Determine the [x, y] coordinate at the center of the cell enclosing the given text.  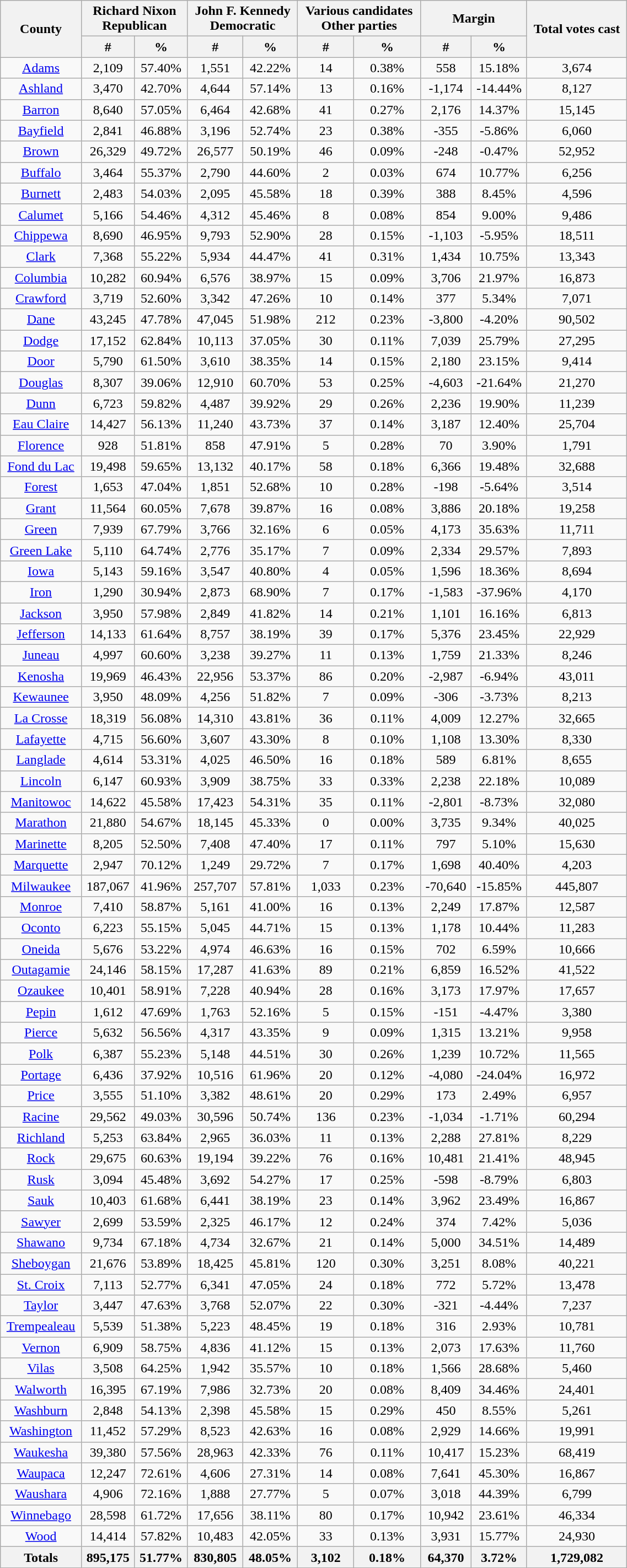
2,848 [108, 1410]
1,759 [446, 655]
13.30% [500, 739]
Waupaca [41, 1473]
38.11% [270, 1515]
9.34% [500, 823]
4,715 [108, 739]
5,166 [108, 214]
Washington [41, 1431]
Sheboygan [41, 1263]
44.71% [270, 928]
Portage [41, 1075]
17.97% [500, 991]
Calumet [41, 214]
558 [446, 68]
63.84% [161, 1138]
-37.96% [500, 592]
2,873 [215, 592]
3,447 [108, 1306]
11,760 [577, 1348]
72.16% [161, 1494]
6,464 [215, 110]
30.94% [161, 592]
-70,640 [446, 886]
47.63% [161, 1306]
40.94% [270, 991]
19,498 [108, 466]
854 [446, 214]
Florence [41, 445]
0.03% [387, 173]
10,483 [215, 1536]
6,441 [215, 1200]
Ozaukee [41, 991]
21.97% [500, 277]
Racine [41, 1117]
8,307 [108, 382]
3,187 [446, 424]
29,675 [108, 1159]
3,382 [215, 1096]
59.16% [161, 571]
7,939 [108, 529]
2,929 [446, 1431]
Monroe [41, 907]
57.29% [161, 1431]
24,146 [108, 970]
3,173 [446, 991]
49.72% [161, 152]
2,947 [108, 865]
3,768 [215, 1306]
-21.64% [500, 382]
30,596 [215, 1117]
36 [326, 718]
45.48% [161, 1179]
Kenosha [41, 676]
-1.71% [500, 1117]
4 [326, 571]
Marinette [41, 844]
39,380 [108, 1452]
4,836 [215, 1348]
46 [326, 152]
8.08% [500, 1263]
1,108 [446, 739]
86 [326, 676]
4,997 [108, 655]
5,539 [108, 1327]
Ashland [41, 89]
5,676 [108, 949]
21.33% [500, 655]
Buffalo [41, 173]
5,632 [108, 1033]
6,341 [215, 1285]
-4.20% [500, 320]
Grant [41, 508]
56.08% [161, 718]
16,873 [577, 277]
54.03% [161, 193]
5.34% [500, 299]
24,930 [577, 1536]
17,287 [215, 970]
Taylor [41, 1306]
53.37% [270, 676]
Waushara [41, 1494]
Winnebago [41, 1515]
Kewaunee [41, 697]
55.15% [161, 928]
42.70% [161, 89]
39 [326, 634]
1,566 [446, 1368]
7,039 [446, 341]
1,791 [577, 445]
14.66% [500, 1431]
10.75% [500, 256]
Jefferson [41, 634]
Walworth [41, 1389]
50.19% [270, 152]
-4.44% [500, 1306]
3,610 [215, 362]
58.87% [161, 907]
0 [326, 823]
56.13% [161, 424]
Douglas [41, 382]
57.82% [161, 1536]
2,699 [108, 1221]
49.03% [161, 1117]
6,576 [215, 277]
10.72% [500, 1054]
8,757 [215, 634]
Total votes cast [577, 29]
1,239 [446, 1054]
10,282 [108, 277]
57.56% [161, 1452]
Adams [41, 68]
51.82% [270, 697]
17,657 [577, 991]
61.96% [270, 1075]
32,688 [577, 466]
5,045 [215, 928]
48.05% [270, 1557]
212 [326, 320]
53.31% [161, 760]
48.61% [270, 1096]
28,598 [108, 1515]
0.27% [387, 110]
Trempealeau [41, 1327]
Oneida [41, 949]
17,656 [215, 1515]
5,934 [215, 256]
3,342 [215, 299]
4,734 [215, 1242]
59.65% [161, 466]
41,522 [577, 970]
Door [41, 362]
50.74% [270, 1117]
46.43% [161, 676]
46.95% [161, 235]
10,481 [446, 1159]
3,555 [108, 1096]
55.22% [161, 256]
24 [326, 1285]
3,102 [326, 1557]
19 [326, 1327]
7,408 [215, 844]
10,403 [108, 1200]
Langlade [41, 760]
12 [326, 1221]
22 [326, 1306]
Oconto [41, 928]
35.57% [270, 1368]
46.88% [161, 131]
Vernon [41, 1348]
12.27% [500, 718]
1,698 [446, 865]
3,909 [215, 781]
-3,800 [446, 320]
1,290 [108, 592]
2,790 [215, 173]
15,145 [577, 110]
19,194 [215, 1159]
Iowa [41, 571]
19.48% [500, 466]
377 [446, 299]
44.47% [270, 256]
1,434 [446, 256]
928 [108, 445]
60.60% [161, 655]
8,127 [577, 89]
21,270 [577, 382]
3,508 [108, 1368]
0.10% [387, 739]
10,942 [446, 1515]
67.79% [161, 529]
62.84% [161, 341]
72.61% [161, 1473]
Burnett [41, 193]
54.13% [161, 1410]
4,596 [577, 193]
3,706 [446, 277]
9.00% [500, 214]
2,176 [446, 110]
2,095 [215, 193]
61.50% [161, 362]
9,414 [577, 362]
10,781 [577, 1327]
3,931 [446, 1536]
2,849 [215, 613]
772 [446, 1285]
7,986 [215, 1389]
Pierce [41, 1033]
4,614 [108, 760]
1,888 [215, 1494]
28,963 [215, 1452]
34.46% [500, 1389]
6,909 [108, 1348]
8,640 [108, 110]
6,060 [577, 131]
136 [326, 1117]
44.39% [500, 1494]
56.56% [161, 1033]
12.40% [500, 424]
37 [326, 424]
-355 [446, 131]
2,180 [446, 362]
2,776 [215, 550]
54.46% [161, 214]
Various candidatesOther parties [360, 19]
4,009 [446, 718]
47.91% [270, 445]
3,719 [108, 299]
45.81% [270, 1263]
2,236 [446, 403]
6,366 [446, 466]
42.63% [270, 1431]
-198 [446, 487]
895,175 [108, 1557]
57.98% [161, 613]
11,239 [577, 403]
38.35% [270, 362]
4,203 [577, 865]
Milwaukee [41, 886]
1,315 [446, 1033]
1,763 [215, 1012]
39.87% [270, 508]
18,145 [215, 823]
4,312 [215, 214]
27.77% [270, 1494]
32.16% [270, 529]
35 [326, 802]
38.97% [270, 277]
43.35% [270, 1033]
47.40% [270, 844]
Lincoln [41, 781]
Wood [41, 1536]
57.05% [161, 110]
1,596 [446, 571]
1,653 [108, 487]
35.17% [270, 550]
3,607 [215, 739]
3,692 [215, 1179]
Richland [41, 1138]
8,330 [577, 739]
11,452 [108, 1431]
47,045 [215, 320]
797 [446, 844]
Marathon [41, 823]
51.81% [161, 445]
589 [446, 760]
53.22% [161, 949]
47.05% [270, 1285]
1,942 [215, 1368]
10.44% [500, 928]
37.05% [270, 341]
8,213 [577, 697]
14,489 [577, 1242]
14,133 [108, 634]
11,564 [108, 508]
18,511 [577, 235]
8,523 [215, 1431]
5,376 [446, 634]
Lafayette [41, 739]
858 [215, 445]
-5.64% [500, 487]
11,565 [577, 1054]
-321 [446, 1306]
64,370 [446, 1557]
9,734 [108, 1242]
18.36% [500, 571]
Price [41, 1096]
44.51% [270, 1054]
Sawyer [41, 1221]
-4,603 [446, 382]
Sauk [41, 1200]
7.42% [500, 1221]
2.49% [500, 1096]
-598 [446, 1179]
38.75% [270, 781]
10,417 [446, 1452]
19,991 [577, 1431]
Brown [41, 152]
22,929 [577, 634]
57.40% [161, 68]
6,813 [577, 613]
-1,034 [446, 1117]
4,317 [215, 1033]
-2,987 [446, 676]
Manitowoc [41, 802]
15.23% [500, 1452]
43.30% [270, 739]
18 [326, 193]
46.63% [270, 949]
56.60% [161, 739]
53.59% [161, 1221]
2,325 [215, 1221]
11,283 [577, 928]
16,395 [108, 1389]
47.69% [161, 1012]
58.91% [161, 991]
13,343 [577, 256]
3,886 [446, 508]
29.72% [270, 865]
34.51% [500, 1242]
Jackson [41, 613]
60.05% [161, 508]
14,310 [215, 718]
40.17% [270, 466]
2,288 [446, 1138]
7,893 [577, 550]
70.12% [161, 865]
Outagamie [41, 970]
36.03% [270, 1138]
8,229 [577, 1138]
27.31% [270, 1473]
28.68% [500, 1368]
374 [446, 1221]
7,228 [215, 991]
24,401 [577, 1389]
0.12% [387, 1075]
-151 [446, 1012]
51.38% [161, 1327]
43,011 [577, 676]
-24.04% [500, 1075]
5,148 [215, 1054]
5,143 [108, 571]
14,622 [108, 802]
9,486 [577, 214]
6,256 [577, 173]
41.12% [270, 1348]
Forest [41, 487]
29,562 [108, 1117]
61.64% [161, 634]
52.68% [270, 487]
58.75% [161, 1348]
Dane [41, 320]
2,965 [215, 1138]
18,425 [215, 1263]
37.92% [161, 1075]
Green [41, 529]
3.90% [500, 445]
22.18% [500, 781]
59.82% [161, 403]
1,851 [215, 487]
64.25% [161, 1368]
6,803 [577, 1179]
Totals [41, 1557]
60.94% [161, 277]
52.90% [270, 235]
32.67% [270, 1242]
1,101 [446, 613]
14,427 [108, 424]
2 [326, 173]
Dodge [41, 341]
7,237 [577, 1306]
-306 [446, 697]
23.61% [500, 1515]
10,401 [108, 991]
Fond du Lac [41, 466]
55.37% [161, 173]
-1,174 [446, 89]
21,676 [108, 1263]
45.33% [270, 823]
0.20% [387, 676]
43.81% [270, 718]
-8.79% [500, 1179]
5,161 [215, 907]
-5.86% [500, 131]
6.59% [500, 949]
8,409 [446, 1389]
8,205 [108, 844]
4,606 [215, 1473]
12,247 [108, 1473]
3,094 [108, 1179]
Polk [41, 1054]
-1,583 [446, 592]
54.31% [270, 802]
46,334 [577, 1515]
52.60% [161, 299]
5,261 [577, 1410]
4,487 [215, 403]
25,704 [577, 424]
6,723 [108, 403]
3,962 [446, 1200]
3,196 [215, 131]
55.23% [161, 1054]
3,251 [446, 1263]
60,294 [577, 1117]
43.73% [270, 424]
5,110 [108, 550]
830,805 [215, 1557]
674 [446, 173]
La Crosse [41, 718]
12,910 [215, 382]
46.17% [270, 1221]
15.18% [500, 68]
61.72% [161, 1515]
6,387 [108, 1054]
388 [446, 193]
17.87% [500, 907]
445,807 [577, 886]
-14.44% [500, 89]
5,036 [577, 1221]
7,113 [108, 1285]
5.10% [500, 844]
52.16% [270, 1012]
4,256 [215, 697]
3,514 [577, 487]
25.79% [500, 341]
0.39% [387, 193]
1,033 [326, 886]
3,380 [577, 1012]
13 [326, 89]
15.77% [500, 1536]
Rock [41, 1159]
14.37% [500, 110]
Barron [41, 110]
52.07% [270, 1306]
0.31% [387, 256]
Washburn [41, 1410]
20.18% [500, 508]
12,587 [577, 907]
Crawford [41, 299]
257,707 [215, 886]
Pepin [41, 1012]
5.72% [500, 1285]
7,410 [108, 907]
13,132 [215, 466]
Vilas [41, 1368]
60.63% [161, 1159]
-5.95% [500, 235]
4,025 [215, 760]
7,641 [446, 1473]
7,071 [577, 299]
6,859 [446, 970]
68,419 [577, 1452]
Rusk [41, 1179]
2,238 [446, 781]
8,246 [577, 655]
0.24% [387, 1221]
Waukesha [41, 1452]
Shawano [41, 1242]
41.82% [270, 613]
39.22% [270, 1159]
29 [326, 403]
Columbia [41, 277]
48.45% [270, 1327]
46.50% [270, 760]
3,470 [108, 89]
54.27% [270, 1179]
68.90% [270, 592]
3,674 [577, 68]
40.80% [270, 571]
42.33% [270, 1452]
54.67% [161, 823]
67.19% [161, 1389]
23.45% [500, 634]
15,630 [577, 844]
1,729,082 [577, 1557]
39.06% [161, 382]
32,080 [577, 802]
6 [326, 529]
Dunn [41, 403]
2,073 [446, 1348]
60.93% [161, 781]
18,319 [108, 718]
Eau Claire [41, 424]
Richard NixonRepublican [135, 19]
14,414 [108, 1536]
5,223 [215, 1327]
Margin [473, 19]
17.63% [500, 1348]
19,258 [577, 508]
Juneau [41, 655]
47.04% [161, 487]
-6.94% [500, 676]
42.68% [270, 110]
60.70% [270, 382]
29.57% [500, 550]
0.33% [387, 781]
5,000 [446, 1242]
9,793 [215, 235]
4,974 [215, 949]
70 [446, 445]
1,612 [108, 1012]
John F. KennedyDemocratic [243, 19]
6.81% [500, 760]
40.40% [500, 865]
23.49% [500, 1200]
64.74% [161, 550]
2.93% [500, 1327]
42.05% [270, 1536]
-248 [446, 152]
5,460 [577, 1368]
3,018 [446, 1494]
1,551 [215, 68]
10.77% [500, 173]
45.30% [500, 1473]
9,958 [577, 1033]
39.27% [270, 655]
27,295 [577, 341]
-8.73% [500, 802]
51.77% [161, 1557]
19,969 [108, 676]
22,956 [215, 676]
40,221 [577, 1263]
0.00% [387, 823]
3,238 [215, 655]
52.74% [270, 131]
120 [326, 1263]
42.22% [270, 68]
17,423 [215, 802]
45.46% [270, 214]
58 [326, 466]
6,223 [108, 928]
51.98% [270, 320]
16,972 [577, 1075]
2,841 [108, 131]
58.15% [161, 970]
-4,080 [446, 1075]
7,368 [108, 256]
47.26% [270, 299]
2,398 [215, 1410]
23.15% [500, 362]
4,170 [577, 592]
7,678 [215, 508]
80 [326, 1515]
48.09% [161, 697]
Bayfield [41, 131]
4,173 [446, 529]
41.63% [270, 970]
4,644 [215, 89]
2,334 [446, 550]
43,245 [108, 320]
11,240 [215, 424]
21,880 [108, 823]
187,067 [108, 886]
5,790 [108, 362]
90,502 [577, 320]
6,436 [108, 1075]
173 [446, 1096]
St. Croix [41, 1285]
-1,103 [446, 235]
4,906 [108, 1494]
41.00% [270, 907]
89 [326, 970]
16.16% [500, 613]
6,147 [108, 781]
13.21% [500, 1033]
-4.47% [500, 1012]
8,655 [577, 760]
35.63% [500, 529]
2,483 [108, 193]
702 [446, 949]
3,735 [446, 823]
44.60% [270, 173]
32.73% [270, 1389]
41.96% [161, 886]
-0.47% [500, 152]
8,694 [577, 571]
13,478 [577, 1285]
8.45% [500, 193]
3,547 [215, 571]
39.92% [270, 403]
County [41, 29]
Green Lake [41, 550]
16.52% [500, 970]
3.72% [500, 1557]
3,464 [108, 173]
3,766 [215, 529]
10,666 [577, 949]
57.81% [270, 886]
6,799 [577, 1494]
52.77% [161, 1285]
0.07% [387, 1494]
32,665 [577, 718]
Iron [41, 592]
Clark [41, 256]
53 [326, 382]
51.10% [161, 1096]
53.89% [161, 1263]
9 [326, 1033]
316 [446, 1327]
52,952 [577, 152]
5,253 [108, 1138]
26,329 [108, 152]
6,957 [577, 1096]
2,249 [446, 907]
10,089 [577, 781]
26,577 [215, 152]
-2,801 [446, 802]
8.55% [500, 1410]
67.18% [161, 1242]
-15.85% [500, 886]
11,711 [577, 529]
61.68% [161, 1200]
19.90% [500, 403]
1,178 [446, 928]
17,152 [108, 341]
47.78% [161, 320]
450 [446, 1410]
40,025 [577, 823]
1,249 [215, 865]
21.41% [500, 1159]
10,516 [215, 1075]
48,945 [577, 1159]
10,113 [215, 341]
2,109 [108, 68]
27.81% [500, 1138]
Chippewa [41, 235]
57.14% [270, 89]
52.50% [161, 844]
-3.73% [500, 697]
21 [326, 1242]
Marquette [41, 865]
8,690 [108, 235]
